Detect which cell encompasses the target text, then output its (x, y) center coordinate. 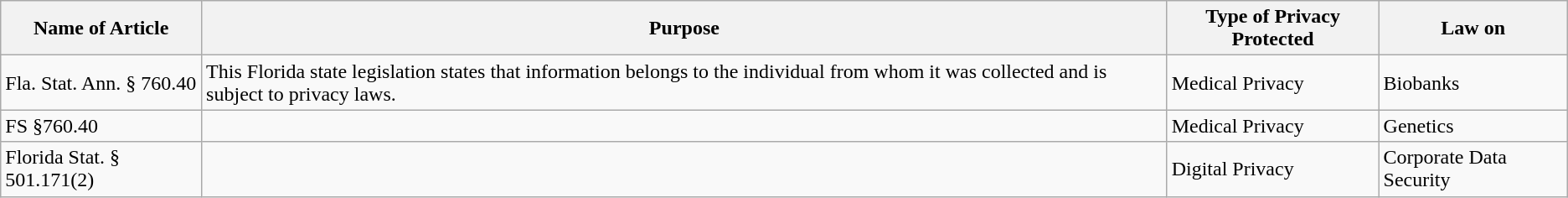
Fla. Stat. Ann. § 760.40 (101, 82)
Corporate Data Security (1473, 169)
Digital Privacy (1273, 169)
Genetics (1473, 126)
Biobanks (1473, 82)
Florida Stat. § 501.171(2) (101, 169)
Purpose (685, 29)
Law on (1473, 29)
Type of Privacy Protected (1273, 29)
FS §760.40 (101, 126)
This Florida state legislation states that information belongs to the individual from whom it was collected and is subject to privacy laws. (685, 82)
Name of Article (101, 29)
